Search for the cell housing the specified text and yield its (x, y) center coordinate. 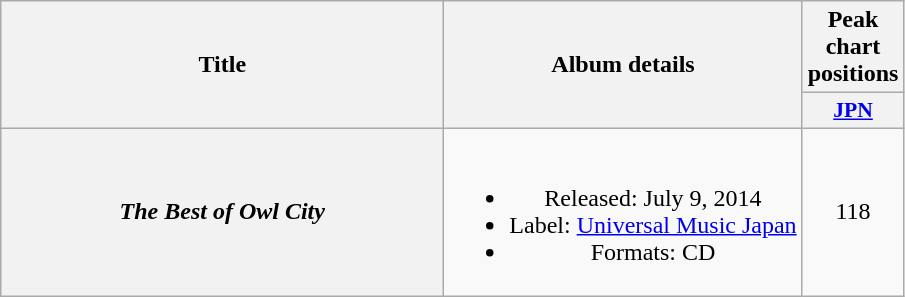
Released: July 9, 2014Label: Universal Music JapanFormats: CD (623, 212)
118 (853, 212)
The Best of Owl City (222, 212)
Peak chart positions (853, 47)
Album details (623, 65)
Title (222, 65)
JPN (853, 111)
